Detect which cell encompasses the target text, then output its (x, y) center coordinate. 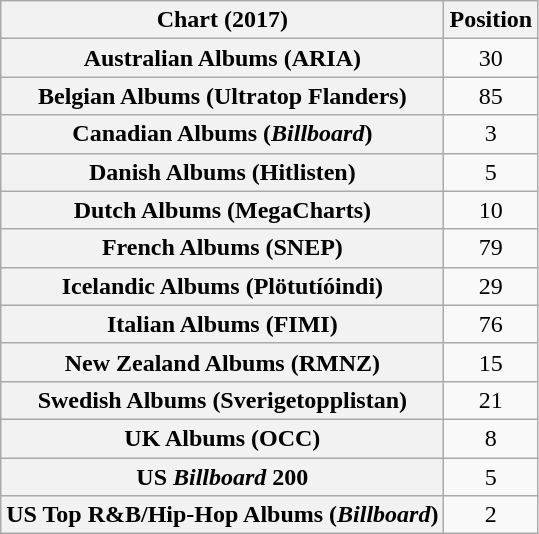
10 (491, 210)
30 (491, 58)
8 (491, 438)
85 (491, 96)
Danish Albums (Hitlisten) (222, 172)
15 (491, 362)
Position (491, 20)
Italian Albums (FIMI) (222, 324)
Icelandic Albums (Plötutíóindi) (222, 286)
79 (491, 248)
Canadian Albums (Billboard) (222, 134)
Dutch Albums (MegaCharts) (222, 210)
Belgian Albums (Ultratop Flanders) (222, 96)
US Billboard 200 (222, 477)
29 (491, 286)
Chart (2017) (222, 20)
76 (491, 324)
Australian Albums (ARIA) (222, 58)
3 (491, 134)
New Zealand Albums (RMNZ) (222, 362)
US Top R&B/Hip-Hop Albums (Billboard) (222, 515)
2 (491, 515)
Swedish Albums (Sverigetopplistan) (222, 400)
French Albums (SNEP) (222, 248)
UK Albums (OCC) (222, 438)
21 (491, 400)
